Extract the (X, Y) coordinate from the center of the cell holding the provided text.  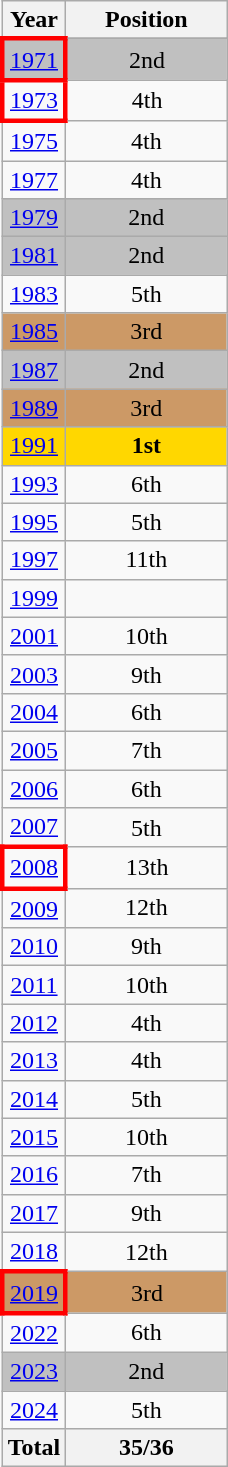
1979 (34, 218)
1971 (34, 60)
1st (146, 446)
2008 (34, 868)
2005 (34, 750)
2019 (34, 1292)
2012 (34, 1023)
1993 (34, 484)
1981 (34, 256)
2015 (34, 1137)
Total (34, 1448)
2009 (34, 908)
2016 (34, 1175)
1997 (34, 560)
2007 (34, 828)
Position (146, 20)
1985 (34, 332)
1975 (34, 141)
2006 (34, 789)
2014 (34, 1099)
1995 (34, 522)
2023 (34, 1371)
1977 (34, 179)
1973 (34, 100)
13th (146, 868)
1987 (34, 370)
2018 (34, 1252)
2011 (34, 985)
1991 (34, 446)
2024 (34, 1409)
1999 (34, 598)
35/36 (146, 1448)
2022 (34, 1333)
2010 (34, 947)
2004 (34, 712)
2013 (34, 1061)
11th (146, 560)
2017 (34, 1213)
2001 (34, 636)
2003 (34, 674)
1989 (34, 408)
1983 (34, 294)
Year (34, 20)
